Capture the cell that displays the provided text and extract its (x, y) central coordinate. 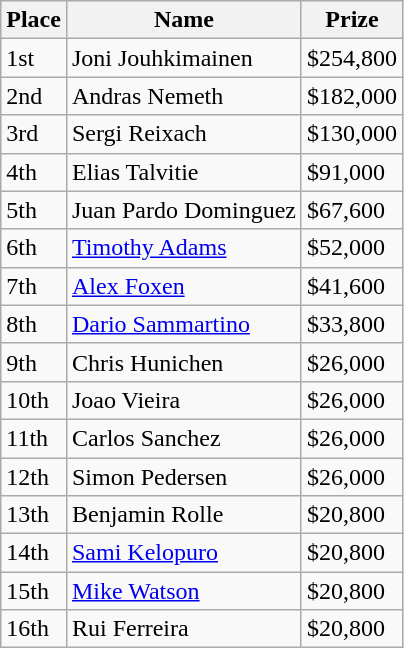
15th (34, 591)
Name (184, 20)
6th (34, 248)
Elias Talvitie (184, 172)
$254,800 (352, 58)
Chris Hunichen (184, 362)
3rd (34, 134)
$91,000 (352, 172)
$41,600 (352, 286)
Carlos Sanchez (184, 438)
$52,000 (352, 248)
9th (34, 362)
$33,800 (352, 324)
Mike Watson (184, 591)
Joni Jouhkimainen (184, 58)
$182,000 (352, 96)
11th (34, 438)
Simon Pedersen (184, 477)
$67,600 (352, 210)
Andras Nemeth (184, 96)
2nd (34, 96)
16th (34, 629)
Benjamin Rolle (184, 515)
12th (34, 477)
Joao Vieira (184, 400)
Dario Sammartino (184, 324)
13th (34, 515)
10th (34, 400)
14th (34, 553)
Rui Ferreira (184, 629)
Timothy Adams (184, 248)
Juan Pardo Dominguez (184, 210)
$130,000 (352, 134)
Alex Foxen (184, 286)
8th (34, 324)
Place (34, 20)
1st (34, 58)
Prize (352, 20)
5th (34, 210)
Sergi Reixach (184, 134)
Sami Kelopuro (184, 553)
7th (34, 286)
4th (34, 172)
